Capture the cell that displays the provided text and extract its (X, Y) central coordinate. 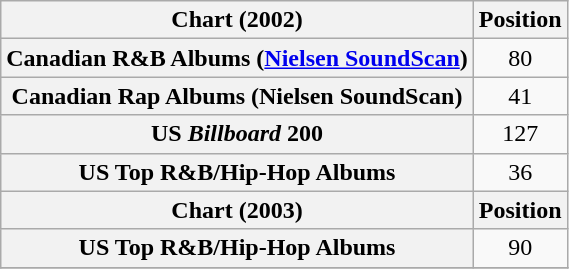
Chart (2002) (238, 20)
127 (520, 134)
80 (520, 58)
Canadian R&B Albums (Nielsen SoundScan) (238, 58)
41 (520, 96)
90 (520, 248)
Canadian Rap Albums (Nielsen SoundScan) (238, 96)
36 (520, 172)
Chart (2003) (238, 210)
US Billboard 200 (238, 134)
